Scan for the cell matching the given text and deliver its [X, Y] coordinate at center. 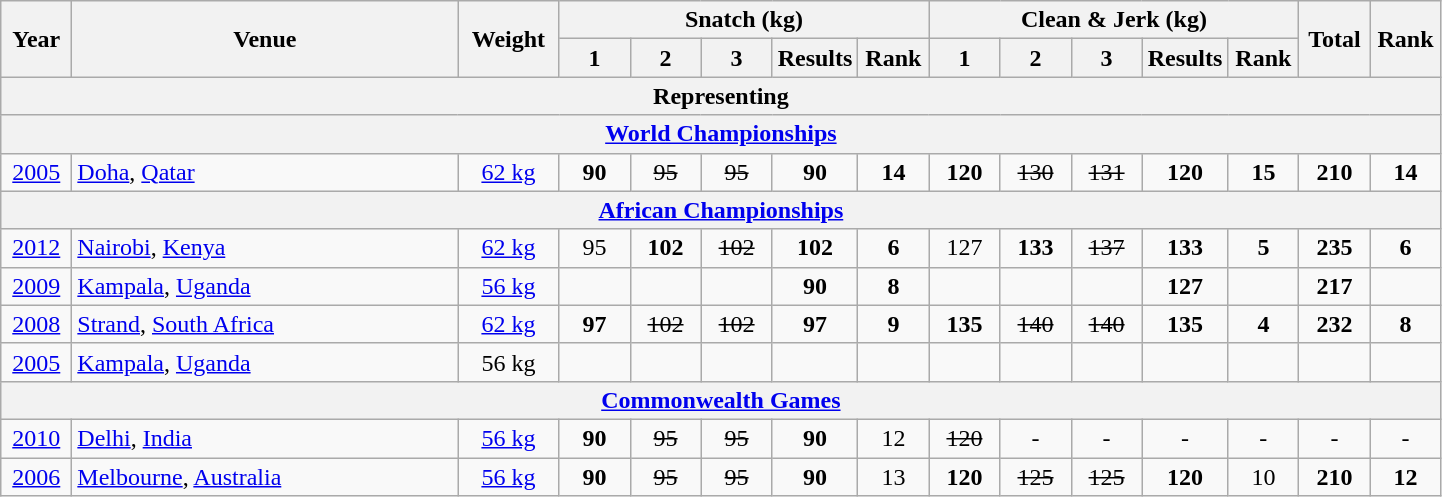
15 [1264, 172]
Delhi, India [265, 438]
Clean & Jerk (kg) [1114, 20]
2006 [36, 477]
Weight [508, 39]
130 [1036, 172]
Strand, South Africa [265, 324]
African Championships [721, 210]
13 [894, 477]
2008 [36, 324]
2010 [36, 438]
10 [1264, 477]
Total [1334, 39]
World Championships [721, 134]
Doha, Qatar [265, 172]
131 [1106, 172]
2009 [36, 286]
Venue [265, 39]
Melbourne, Australia [265, 477]
217 [1334, 286]
235 [1334, 248]
Commonwealth Games [721, 400]
9 [894, 324]
Representing [721, 96]
2012 [36, 248]
5 [1264, 248]
4 [1264, 324]
Year [36, 39]
Nairobi, Kenya [265, 248]
232 [1334, 324]
Snatch (kg) [744, 20]
137 [1106, 248]
